Capture the cell that displays the provided text and extract its (x, y) central coordinate. 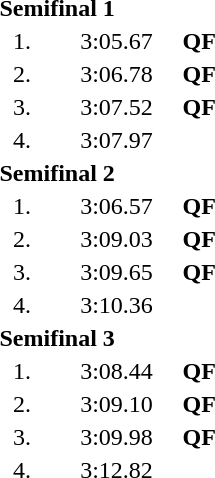
3:06.78 (116, 74)
3:09.65 (116, 272)
3:05.67 (116, 41)
3:07.52 (116, 107)
3:09.03 (116, 239)
3:10.36 (116, 305)
3:06.57 (116, 206)
3:08.44 (116, 371)
3:09.10 (116, 404)
3:09.98 (116, 437)
3:07.97 (116, 140)
